Provide the [X, Y] coordinate of the cell's center where the given text is located.  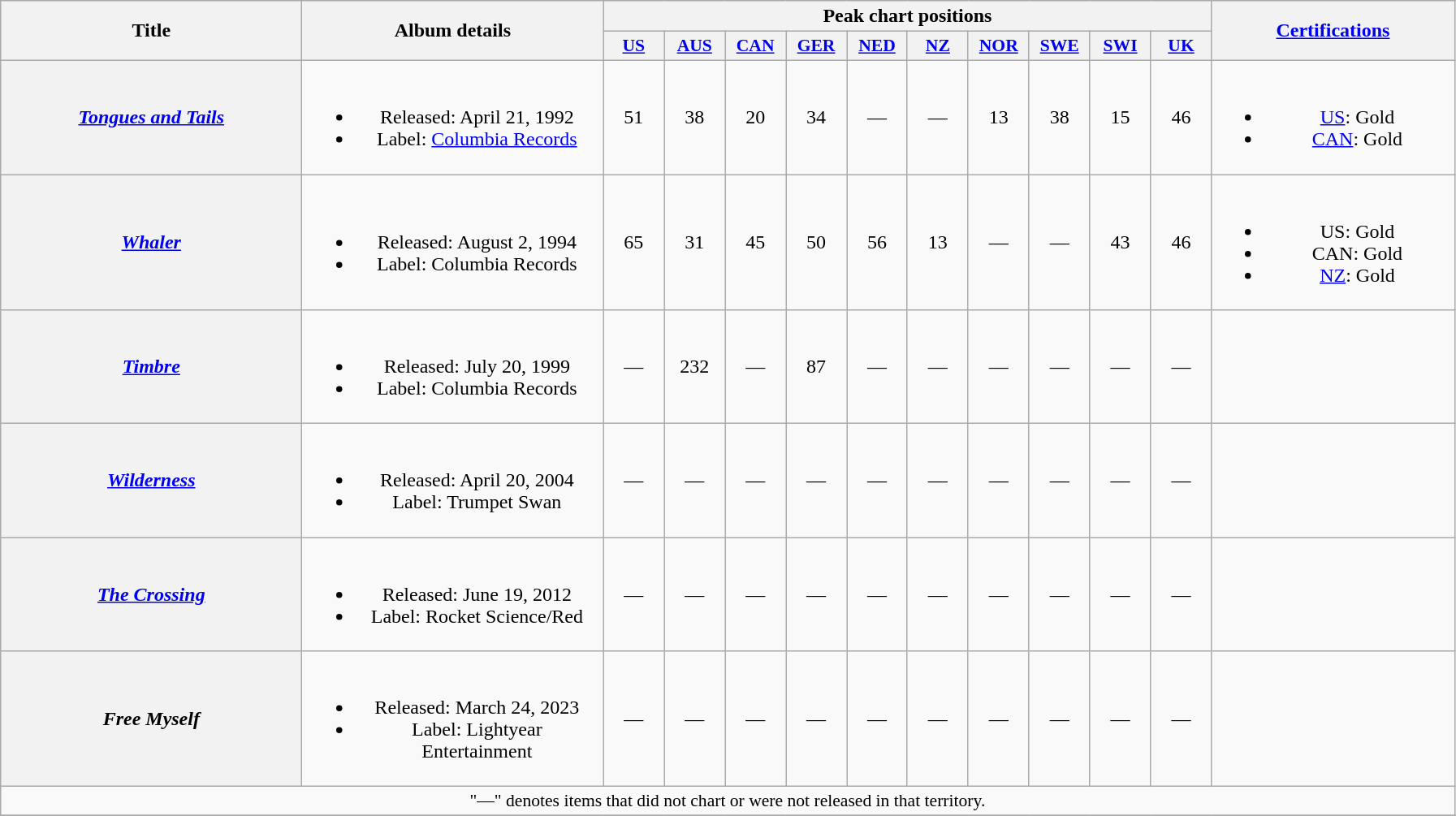
SWE [1059, 46]
UK [1181, 46]
Released: June 19, 2012Label: Rocket Science/Red [453, 594]
Released: March 24, 2023Label: Lightyear Entertainment [453, 719]
US: GoldCAN: GoldNZ: Gold [1333, 242]
20 [755, 117]
15 [1121, 117]
Certifications [1333, 31]
Title [151, 31]
56 [877, 242]
232 [695, 367]
87 [817, 367]
Wilderness [151, 481]
NZ [937, 46]
Album details [453, 31]
45 [755, 242]
Peak chart positions [908, 16]
51 [633, 117]
65 [633, 242]
Tongues and Tails [151, 117]
NOR [999, 46]
34 [817, 117]
Released: July 20, 1999Label: Columbia Records [453, 367]
Released: April 21, 1992Label: Columbia Records [453, 117]
US: GoldCAN: Gold [1333, 117]
US [633, 46]
43 [1121, 242]
Whaler [151, 242]
Released: August 2, 1994Label: Columbia Records [453, 242]
31 [695, 242]
The Crossing [151, 594]
CAN [755, 46]
GER [817, 46]
NED [877, 46]
Free Myself [151, 719]
SWI [1121, 46]
AUS [695, 46]
Timbre [151, 367]
50 [817, 242]
Released: April 20, 2004Label: Trumpet Swan [453, 481]
"—" denotes items that did not chart or were not released in that territory. [728, 801]
